Locate the cell with the specified text and output its (X, Y) center coordinate. 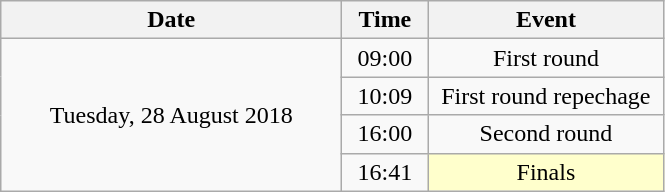
Second round (546, 134)
First round (546, 58)
Date (172, 20)
Finals (546, 172)
Event (546, 20)
Time (385, 20)
10:09 (385, 96)
First round repechage (546, 96)
16:00 (385, 134)
09:00 (385, 58)
Tuesday, 28 August 2018 (172, 115)
16:41 (385, 172)
